Detect which cell encompasses the target text, then output its [X, Y] center coordinate. 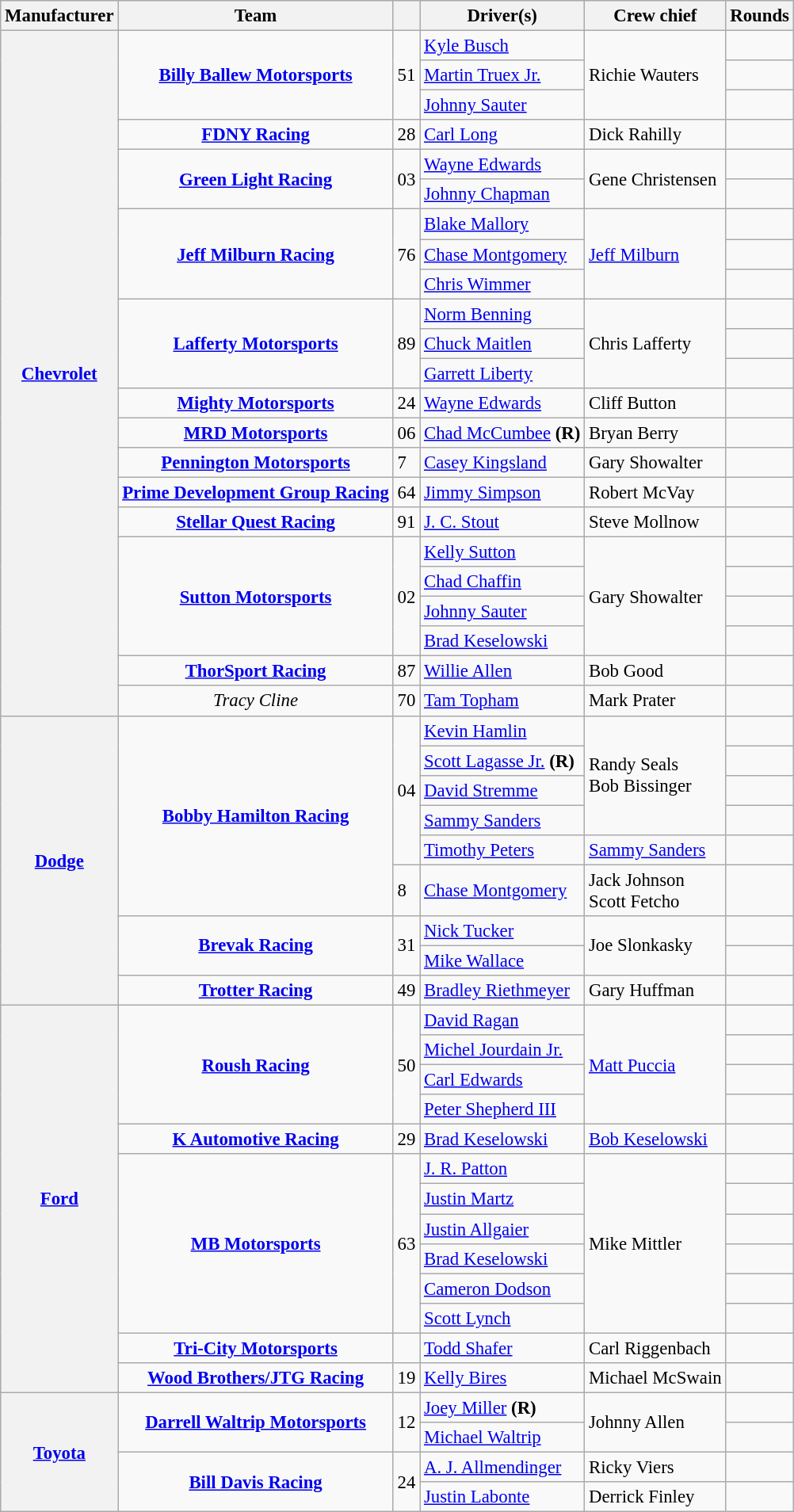
Justin Martz [502, 1199]
31 [406, 946]
Timothy Peters [502, 850]
03 [406, 179]
Joey Miller (R) [502, 1407]
70 [406, 701]
Jimmy Simpson [502, 492]
Chevrolet [59, 374]
Chris Wimmer [502, 284]
04 [406, 790]
Brevak Racing [255, 946]
Dodge [59, 861]
Todd Shafer [502, 1348]
Bob Good [655, 671]
87 [406, 671]
Kelly Sutton [502, 552]
Garrett Liberty [502, 373]
Mike Wallace [502, 960]
Manufacturer [59, 16]
Carl Long [502, 135]
J. C. Stout [502, 522]
Chad McCumbee (R) [502, 433]
Roush Racing [255, 1065]
FDNY Racing [255, 135]
Mark Prater [655, 701]
Mighty Motorsports [255, 403]
Ricky Viers [655, 1467]
12 [406, 1422]
Ford [59, 1200]
Matt Puccia [655, 1065]
29 [406, 1140]
63 [406, 1243]
Tam Topham [502, 701]
Darrell Waltrip Motorsports [255, 1422]
Justin Labonte [502, 1497]
Kelly Bires [502, 1378]
Robert McVay [655, 492]
Wood Brothers/JTG Racing [255, 1378]
Cliff Button [655, 403]
49 [406, 991]
Prime Development Group Racing [255, 492]
Johnny Chapman [502, 194]
Justin Allgaier [502, 1229]
Joe Slonkasky [655, 946]
David Ragan [502, 1021]
Green Light Racing [255, 179]
28 [406, 135]
Scott Lagasse Jr. (R) [502, 761]
Casey Kingsland [502, 463]
MB Motorsports [255, 1243]
Chad Chaffin [502, 582]
Bryan Berry [655, 433]
Bob Keselowski [655, 1140]
Lafferty Motorsports [255, 344]
Gary Huffman [655, 991]
Rounds [759, 16]
89 [406, 344]
Martin Truex Jr. [502, 75]
J. R. Patton [502, 1169]
Willie Allen [502, 671]
02 [406, 597]
Mike Mittler [655, 1243]
64 [406, 492]
K Automotive Racing [255, 1140]
Richie Wauters [655, 76]
MRD Motorsports [255, 433]
Johnny Allen [655, 1422]
7 [406, 463]
Jeff Milburn [655, 254]
Jack Johnson Scott Fetcho [655, 891]
Toyota [59, 1452]
Bradley Riethmeyer [502, 991]
Stellar Quest Racing [255, 522]
David Stremme [502, 790]
50 [406, 1065]
76 [406, 254]
Tri-City Motorsports [255, 1348]
A. J. Allmendinger [502, 1467]
Dick Rahilly [655, 135]
Kyle Busch [502, 46]
Tracy Cline [255, 701]
Bobby Hamilton Racing [255, 816]
Trotter Racing [255, 991]
91 [406, 522]
Chuck Maitlen [502, 343]
Blake Mallory [502, 224]
Nick Tucker [502, 931]
Norm Benning [502, 314]
Pennington Motorsports [255, 463]
Crew chief [655, 16]
Derrick Finley [655, 1497]
Cameron Dodson [502, 1289]
Carl Edwards [502, 1080]
Jeff Milburn Racing [255, 254]
Chris Lafferty [655, 344]
Carl Riggenbach [655, 1348]
Kevin Hamlin [502, 731]
Michel Jourdain Jr. [502, 1050]
Driver(s) [502, 16]
19 [406, 1378]
Gene Christensen [655, 179]
Peter Shepherd III [502, 1109]
Michael Waltrip [502, 1438]
ThorSport Racing [255, 671]
Billy Ballew Motorsports [255, 76]
8 [406, 891]
Team [255, 16]
Michael McSwain [655, 1378]
Scott Lynch [502, 1318]
Steve Mollnow [655, 522]
Sutton Motorsports [255, 597]
Randy Seals Bob Bissinger [655, 775]
Bill Davis Racing [255, 1482]
06 [406, 433]
51 [406, 76]
